Extract the [X, Y] coordinate from the center of the cell holding the provided text.  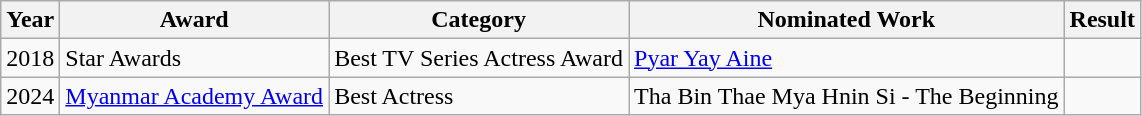
2024 [30, 96]
Year [30, 20]
Best TV Series Actress Award [479, 58]
Best Actress [479, 96]
Star Awards [194, 58]
Myanmar Academy Award [194, 96]
2018 [30, 58]
Category [479, 20]
Nominated Work [846, 20]
Result [1102, 20]
Pyar Yay Aine [846, 58]
Award [194, 20]
Tha Bin Thae Mya Hnin Si - The Beginning [846, 96]
